Capture the cell that displays the provided text and extract its (x, y) central coordinate. 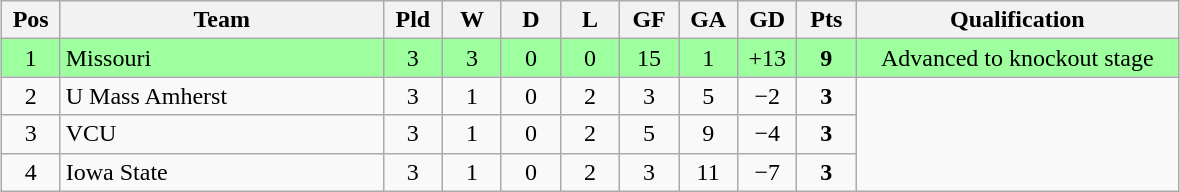
−4 (768, 134)
GD (768, 20)
Qualification (1018, 20)
W (472, 20)
Pld (412, 20)
Advanced to knockout stage (1018, 58)
−2 (768, 96)
Missouri (222, 58)
GF (650, 20)
L (590, 20)
GA (708, 20)
Iowa State (222, 172)
+13 (768, 58)
Pos (30, 20)
VCU (222, 134)
4 (30, 172)
Pts (826, 20)
−7 (768, 172)
Team (222, 20)
11 (708, 172)
15 (650, 58)
D (530, 20)
U Mass Amherst (222, 96)
